Provide the (X, Y) coordinate of the cell's center where the given text is located.  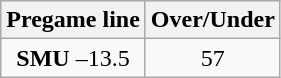
Pregame line (74, 20)
Over/Under (212, 20)
SMU –13.5 (74, 58)
57 (212, 58)
